Identify which cell holds the provided text, then report its [X, Y] central coordinate. 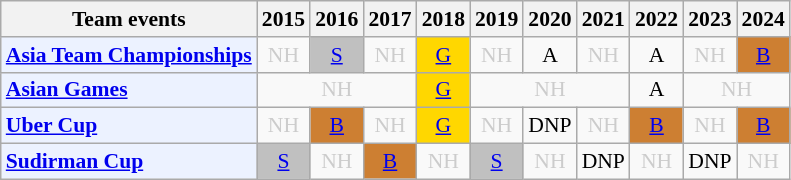
2015 [284, 19]
2020 [550, 19]
2021 [604, 19]
Uber Cup [129, 126]
Sudirman Cup [129, 162]
Asian Games [129, 90]
2019 [496, 19]
2017 [390, 19]
2022 [656, 19]
2024 [764, 19]
Asia Team Championships [129, 55]
Team events [129, 19]
2018 [444, 19]
2023 [710, 19]
2016 [336, 19]
